Return the (X, Y) coordinate for the center point of the cell that contains the specified text.  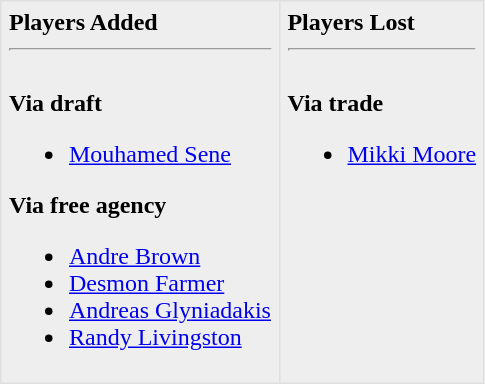
Players Lost Via tradeMikki Moore (382, 192)
Players Added Via draftMouhamed SeneVia free agencyAndre Brown Desmon Farmer Andreas Glyniadakis Randy Livingston (140, 192)
